From the cell containing the given text, extract its center point as (x, y) coordinate. 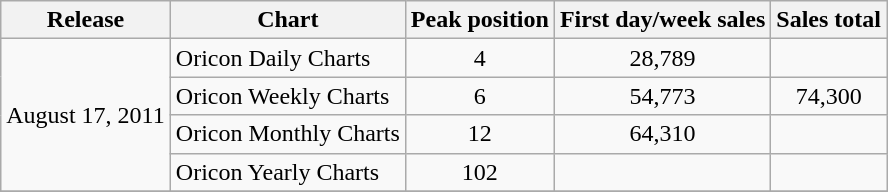
Peak position (480, 20)
Oricon Monthly Charts (288, 134)
First day/week sales (662, 20)
12 (480, 134)
6 (480, 96)
4 (480, 58)
74,300 (829, 96)
102 (480, 172)
Chart (288, 20)
28,789 (662, 58)
Sales total (829, 20)
August 17, 2011 (86, 115)
Oricon Yearly Charts (288, 172)
Oricon Daily Charts (288, 58)
Oricon Weekly Charts (288, 96)
54,773 (662, 96)
64,310 (662, 134)
Release (86, 20)
